Return (X, Y) of the center of cell containing provided text 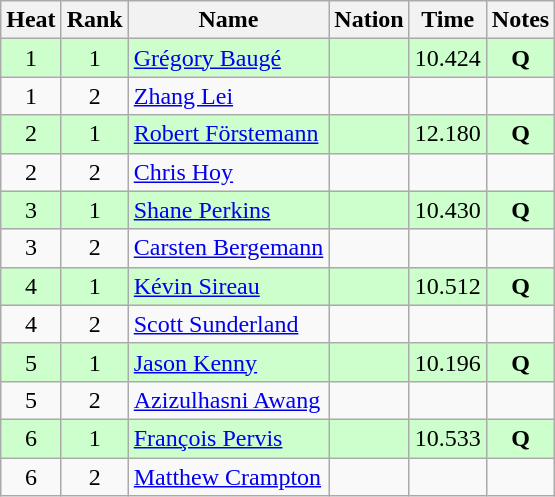
Carsten Bergemann (228, 248)
Kévin Sireau (228, 286)
Heat (31, 20)
Chris Hoy (228, 172)
Rank (94, 20)
10.196 (448, 362)
Name (228, 20)
Robert Förstemann (228, 134)
Scott Sunderland (228, 324)
Zhang Lei (228, 96)
Notes (520, 20)
Nation (369, 20)
Azizulhasni Awang (228, 400)
Matthew Crampton (228, 477)
Grégory Baugé (228, 58)
François Pervis (228, 438)
Jason Kenny (228, 362)
10.430 (448, 210)
12.180 (448, 134)
10.512 (448, 286)
10.533 (448, 438)
10.424 (448, 58)
Shane Perkins (228, 210)
Time (448, 20)
